For the text-containing cell, return its midpoint in [x, y] coordinate format. 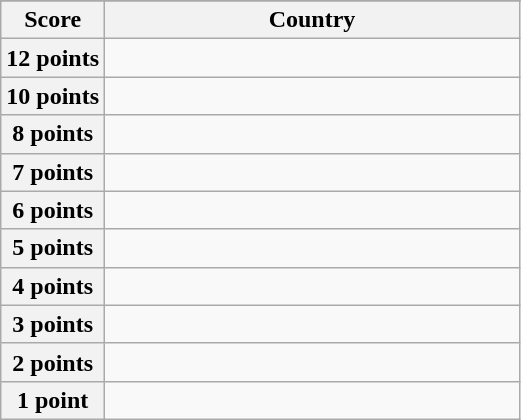
1 point [53, 400]
7 points [53, 172]
4 points [53, 286]
12 points [53, 58]
5 points [53, 248]
10 points [53, 96]
Country [312, 20]
6 points [53, 210]
3 points [53, 324]
Score [53, 20]
8 points [53, 134]
2 points [53, 362]
